Scan for the cell matching the given text and deliver its [X, Y] coordinate at center. 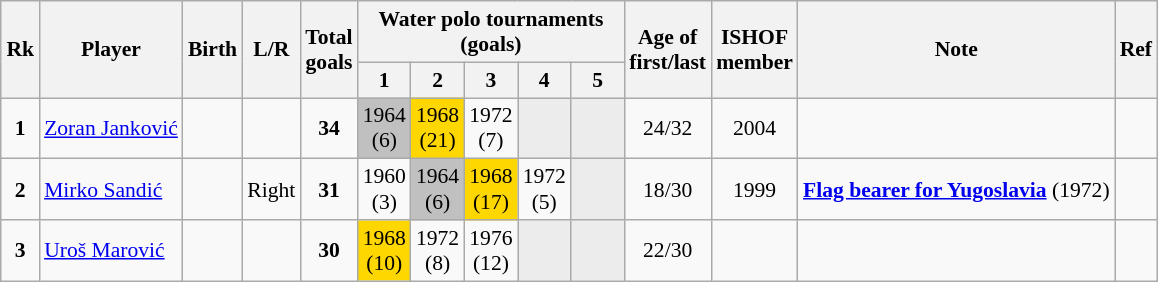
22/30 [668, 250]
Ref [1136, 50]
1960(3) [384, 190]
Mirko Sandić [111, 190]
24/32 [668, 128]
Totalgoals [328, 50]
34 [328, 128]
ISHOFmember [754, 50]
Note [956, 50]
30 [328, 250]
4 [544, 80]
Zoran Janković [111, 128]
Right [271, 190]
5 [598, 80]
Birth [212, 50]
Uroš Marović [111, 250]
1972(5) [544, 190]
31 [328, 190]
Rk [20, 50]
1968(21) [438, 128]
2004 [754, 128]
18/30 [668, 190]
1999 [754, 190]
L/R [271, 50]
1972(7) [490, 128]
Flag bearer for Yugoslavia (1972) [956, 190]
1976(12) [490, 250]
1972(8) [438, 250]
Age offirst/last [668, 50]
1968(10) [384, 250]
Player [111, 50]
Water polo tournaments(goals) [492, 32]
1968(17) [490, 190]
